Provide the (X, Y) coordinate of the cell's center where the given text is located.  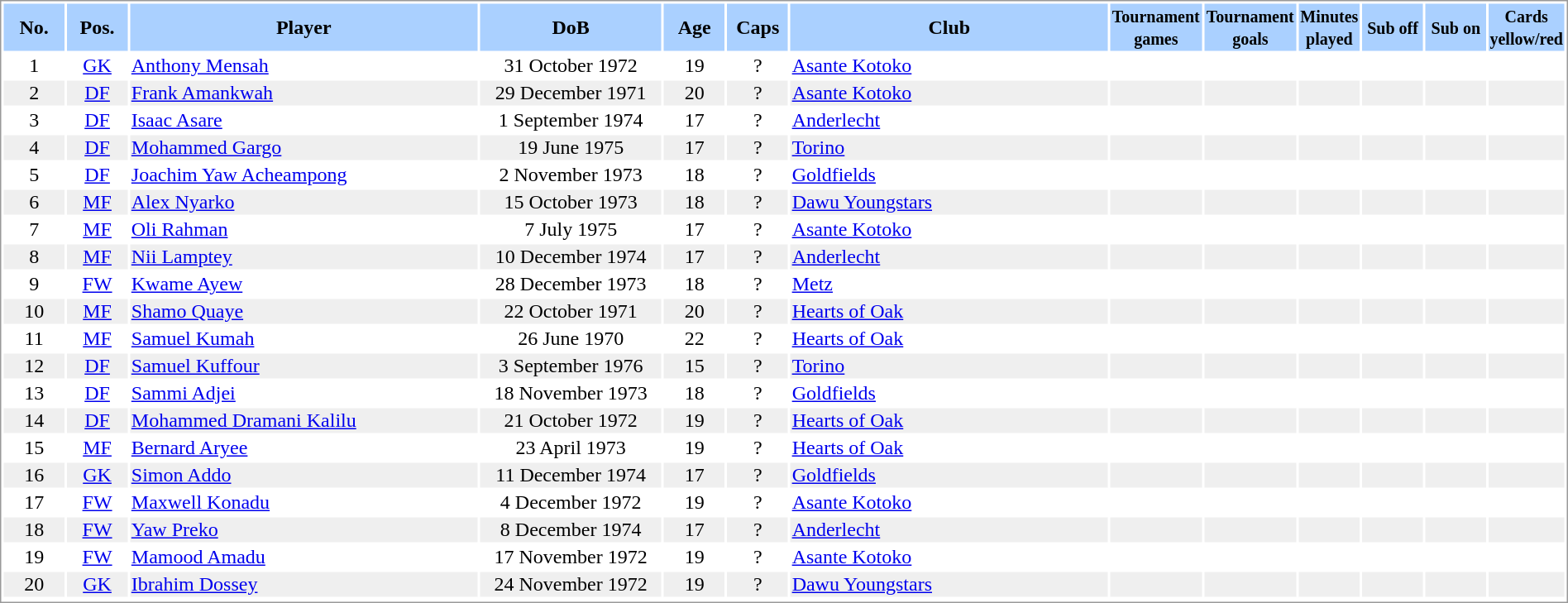
Isaac Asare (304, 120)
1 (33, 65)
Age (695, 26)
No. (33, 26)
26 June 1970 (571, 338)
18 November 1973 (571, 393)
19 June 1975 (571, 148)
Mamood Amadu (304, 557)
Mohammed Dramani Kalilu (304, 421)
21 October 1972 (571, 421)
Pos. (98, 26)
Oli Rahman (304, 229)
Kwame Ayew (304, 284)
DoB (571, 26)
Bernard Aryee (304, 447)
Nii Lamptey (304, 257)
Sub on (1456, 26)
Maxwell Konadu (304, 502)
Cardsyellow/red (1527, 26)
4 (33, 148)
31 October 1972 (571, 65)
8 (33, 257)
Player (304, 26)
5 (33, 175)
4 December 1972 (571, 502)
11 (33, 338)
7 (33, 229)
9 (33, 284)
Alex Nyarko (304, 203)
7 July 1975 (571, 229)
Sammi Adjei (304, 393)
Samuel Kumah (304, 338)
10 (33, 312)
10 December 1974 (571, 257)
8 December 1974 (571, 530)
Joachim Yaw Acheampong (304, 175)
Samuel Kuffour (304, 366)
Club (949, 26)
13 (33, 393)
28 December 1973 (571, 284)
3 September 1976 (571, 366)
Caps (758, 26)
Simon Addo (304, 476)
Metz (949, 284)
Anthony Mensah (304, 65)
Tournamentgames (1156, 26)
22 October 1971 (571, 312)
Frank Amankwah (304, 93)
Minutesplayed (1329, 26)
3 (33, 120)
11 December 1974 (571, 476)
29 December 1971 (571, 93)
Tournamentgoals (1250, 26)
Ibrahim Dossey (304, 585)
Sub off (1393, 26)
2 November 1973 (571, 175)
1 September 1974 (571, 120)
14 (33, 421)
17 November 1972 (571, 557)
Mohammed Gargo (304, 148)
16 (33, 476)
23 April 1973 (571, 447)
Shamo Quaye (304, 312)
Yaw Preko (304, 530)
12 (33, 366)
6 (33, 203)
2 (33, 93)
22 (695, 338)
15 October 1973 (571, 203)
24 November 1972 (571, 585)
